Scan for the cell matching the given text and deliver its [X, Y] coordinate at center. 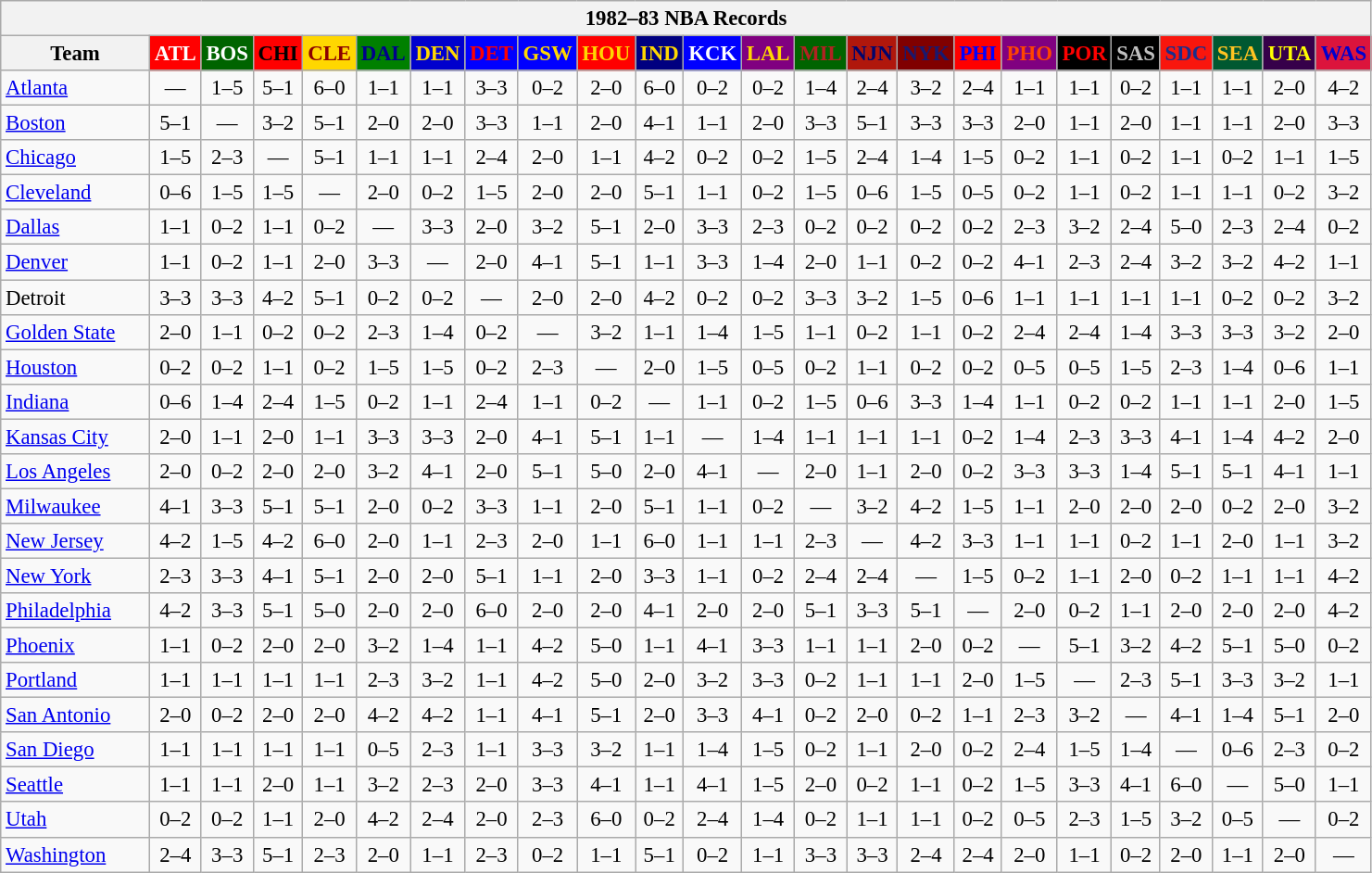
Chicago [76, 158]
NYK [926, 54]
Seattle [76, 785]
GSW [548, 54]
Utah [76, 820]
Golden State [76, 332]
DET [491, 54]
Cleveland [76, 193]
New York [76, 576]
San Antonio [76, 715]
SEA [1238, 54]
WAS [1343, 54]
Philadelphia [76, 611]
IND [660, 54]
MIL [821, 54]
Milwaukee [76, 506]
PHO [1029, 54]
SDC [1186, 54]
HOU [606, 54]
Denver [76, 262]
Indiana [76, 401]
DAL [384, 54]
Atlanta [76, 88]
San Diego [76, 750]
Dallas [76, 227]
KCK [713, 54]
ATL [175, 54]
LAL [767, 54]
POR [1084, 54]
Detroit [76, 297]
CLE [330, 54]
New Jersey [76, 541]
Portland [76, 680]
Team [76, 54]
Kansas City [76, 436]
1982–83 NBA Records [686, 19]
PHI [978, 54]
UTA [1290, 54]
BOS [227, 54]
Washington [76, 854]
Boston [76, 123]
SAS [1136, 54]
DEN [437, 54]
CHI [278, 54]
Phoenix [76, 646]
NJN [873, 54]
Los Angeles [76, 472]
Houston [76, 367]
